Find where the given text appears and provide that cell's center as (X, Y) coordinate. 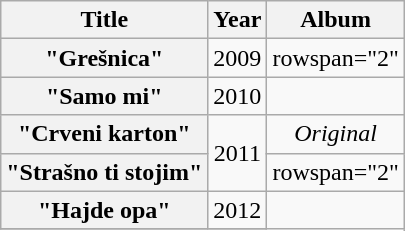
"Grešnica" (104, 58)
Title (104, 20)
"Hajde opa" (104, 210)
Album (336, 20)
"Samo mi" (104, 96)
"Crveni karton" (104, 134)
"Strašno ti stojim" (104, 172)
2011 (238, 153)
2012 (238, 210)
2010 (238, 96)
2009 (238, 58)
Original (336, 134)
Year (238, 20)
